Scan for the cell matching the given text and deliver its (x, y) coordinate at center. 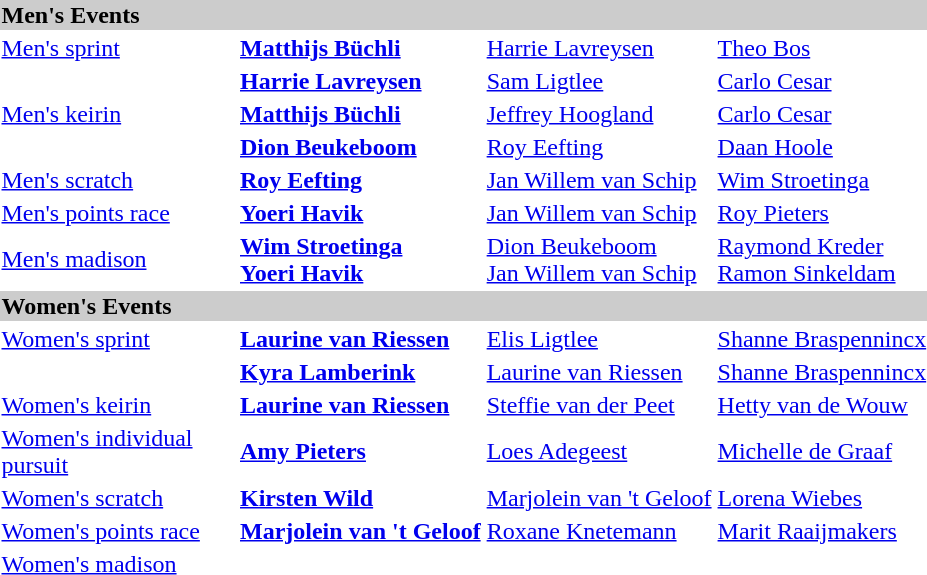
Men's madison (118, 260)
Jeffrey Hoogland (599, 114)
Loes Adegeest (599, 452)
Men's scratch (118, 180)
Dion Beukeboom (360, 147)
Sam Ligtlee (599, 81)
Dion BeukeboomJan Willem van Schip (599, 260)
Elis Ligtlee (599, 339)
Kyra Lamberink (360, 372)
Men's sprint (118, 48)
Women's sprint (118, 339)
Roxane Knetemann (599, 531)
Men's points race (118, 213)
Yoeri Havik (360, 213)
Women's individual pursuit (118, 452)
Amy Pieters (360, 452)
Men's keirin (118, 114)
Steffie van der Peet (599, 405)
Women's keirin (118, 405)
Kirsten Wild (360, 498)
Women's points race (118, 531)
Wim StroetingaYoeri Havik (360, 260)
Women's scratch (118, 498)
